Return the (X, Y) coordinate for the center point of the cell that contains the specified text.  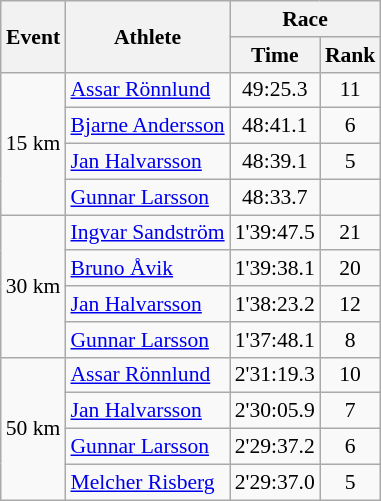
Melcher Risberg (147, 482)
Athlete (147, 36)
48:33.7 (275, 197)
10 (350, 375)
Rank (350, 55)
Event (34, 36)
20 (350, 269)
Race (306, 19)
Bruno Åvik (147, 269)
8 (350, 340)
1'37:48.1 (275, 340)
11 (350, 90)
50 km (34, 428)
2'30:05.9 (275, 411)
2'31:19.3 (275, 375)
1'38:23.2 (275, 304)
48:41.1 (275, 126)
1'39:38.1 (275, 269)
Ingvar Sandström (147, 233)
Bjarne Andersson (147, 126)
7 (350, 411)
21 (350, 233)
12 (350, 304)
Time (275, 55)
49:25.3 (275, 90)
30 km (34, 286)
2'29:37.0 (275, 482)
15 km (34, 143)
1'39:47.5 (275, 233)
2'29:37.2 (275, 447)
48:39.1 (275, 162)
